Determine the (X, Y) coordinate at the center of the cell enclosing the given text.  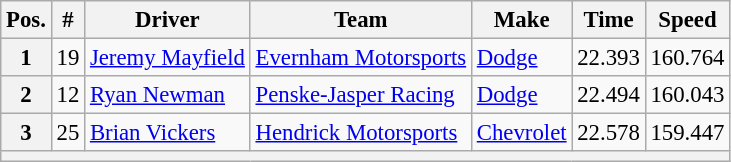
22.578 (608, 133)
Brian Vickers (168, 133)
19 (68, 58)
12 (68, 95)
160.764 (688, 58)
Chevrolet (521, 133)
Time (608, 20)
Pos. (26, 20)
Make (521, 20)
Speed (688, 20)
Ryan Newman (168, 95)
160.043 (688, 95)
# (68, 20)
22.393 (608, 58)
Team (360, 20)
Driver (168, 20)
159.447 (688, 133)
25 (68, 133)
Jeremy Mayfield (168, 58)
1 (26, 58)
Penske-Jasper Racing (360, 95)
Hendrick Motorsports (360, 133)
Evernham Motorsports (360, 58)
3 (26, 133)
2 (26, 95)
22.494 (608, 95)
